Return [X, Y] of the center of cell containing provided text 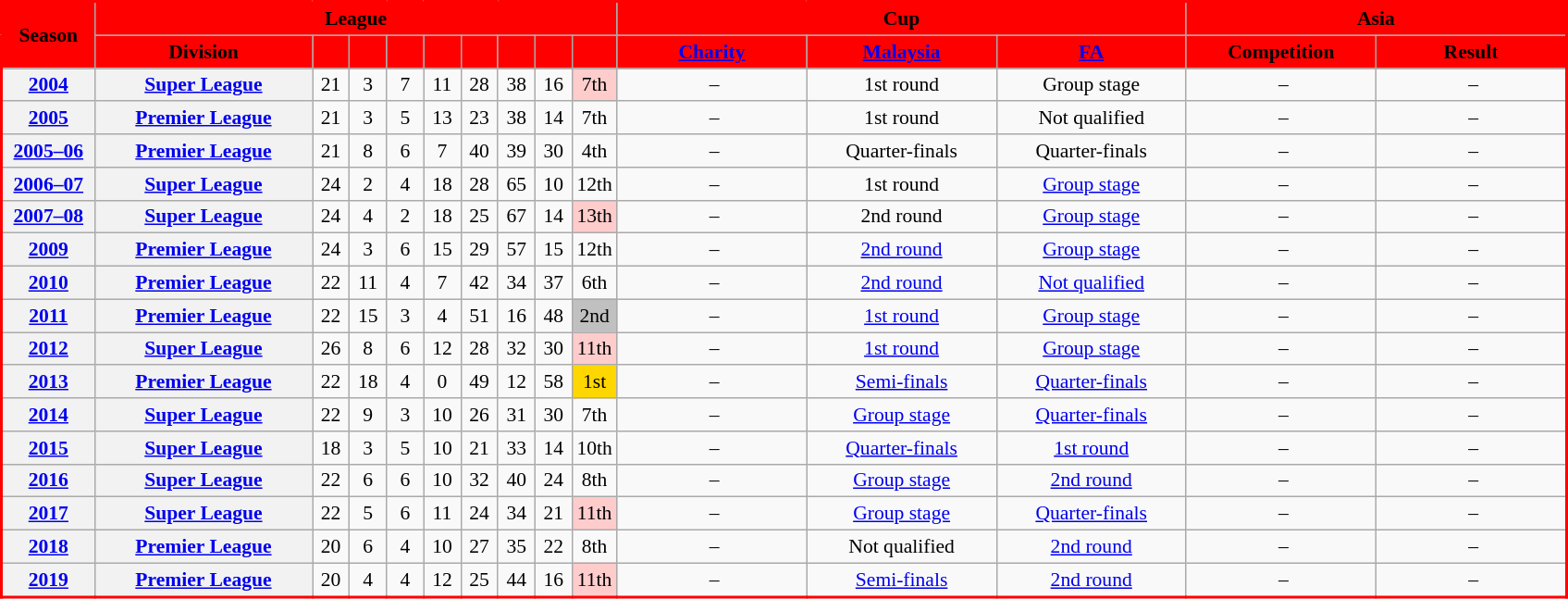
2011 [48, 316]
10th [594, 448]
57 [516, 250]
35 [516, 547]
39 [516, 151]
2016 [48, 480]
2010 [48, 283]
58 [553, 382]
0 [442, 382]
2007–08 [48, 217]
League [355, 19]
67 [516, 217]
2005–06 [48, 151]
2019 [48, 580]
Result [1471, 52]
1st [594, 382]
2018 [48, 547]
2013 [48, 382]
2014 [48, 415]
2nd [594, 316]
2006–07 [48, 184]
27 [479, 547]
2005 [48, 119]
23 [479, 119]
Competition [1280, 52]
Cup [901, 19]
33 [516, 448]
2017 [48, 514]
FA [1092, 52]
Asia [1377, 19]
13 [442, 119]
65 [516, 184]
29 [479, 250]
Division [204, 52]
49 [479, 382]
2012 [48, 349]
2009 [48, 250]
13th [594, 217]
9 [368, 415]
37 [553, 283]
51 [479, 316]
Malaysia [901, 52]
6th [594, 283]
2015 [48, 448]
Charity [712, 52]
44 [516, 580]
42 [479, 283]
Season [48, 35]
31 [516, 415]
48 [553, 316]
4th [594, 151]
2004 [48, 85]
